Capture the cell that displays the provided text and extract its (X, Y) central coordinate. 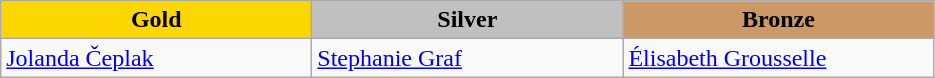
Élisabeth Grousselle (778, 58)
Bronze (778, 20)
Gold (156, 20)
Jolanda Čeplak (156, 58)
Stephanie Graf (468, 58)
Silver (468, 20)
